Locate the cell with the specified text and output its (X, Y) center coordinate. 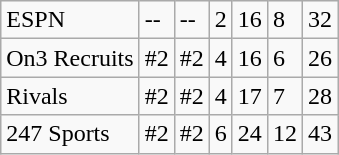
17 (250, 96)
2 (220, 20)
7 (284, 96)
26 (320, 58)
ESPN (70, 20)
28 (320, 96)
247 Sports (70, 134)
43 (320, 134)
32 (320, 20)
12 (284, 134)
24 (250, 134)
On3 Recruits (70, 58)
Rivals (70, 96)
8 (284, 20)
